Return the [x, y] coordinate for the center point of the cell that contains the specified text.  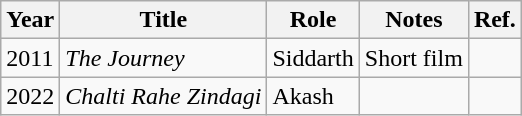
2022 [30, 96]
Chalti Rahe Zindagi [164, 96]
2011 [30, 58]
Notes [414, 20]
Siddarth [313, 58]
Akash [313, 96]
Title [164, 20]
The Journey [164, 58]
Year [30, 20]
Ref. [494, 20]
Role [313, 20]
Short film [414, 58]
